Output the [X, Y] coordinate of the center of the cell containing the given text.  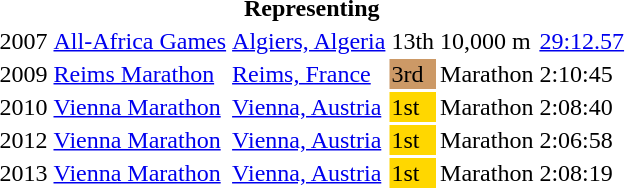
Algiers, Algeria [309, 41]
13th [413, 41]
3rd [413, 74]
10,000 m [487, 41]
Reims Marathon [140, 74]
All-Africa Games [140, 41]
Reims, France [309, 74]
